Provide the [x, y] coordinate of the cell's center where the given text is located.  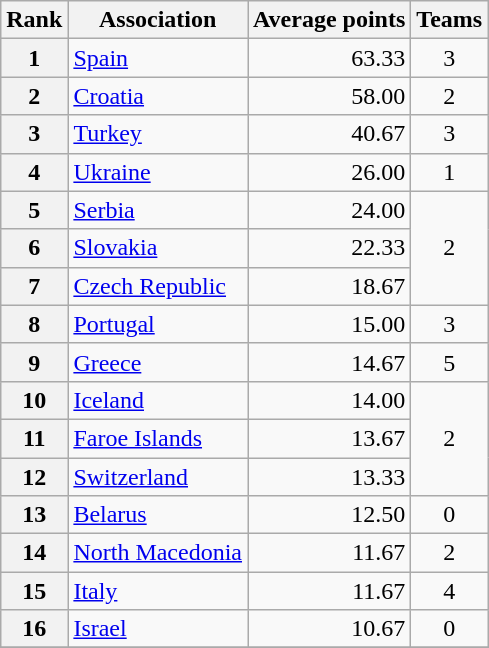
Turkey [158, 134]
Croatia [158, 96]
40.67 [330, 134]
9 [34, 362]
63.33 [330, 58]
Rank [34, 20]
Faroe Islands [158, 438]
13.33 [330, 477]
14.67 [330, 362]
58.00 [330, 96]
16 [34, 629]
7 [34, 286]
North Macedonia [158, 553]
Switzerland [158, 477]
11 [34, 438]
26.00 [330, 172]
Association [158, 20]
Czech Republic [158, 286]
14 [34, 553]
15.00 [330, 324]
Iceland [158, 400]
Portugal [158, 324]
Serbia [158, 210]
14.00 [330, 400]
8 [34, 324]
24.00 [330, 210]
6 [34, 248]
13.67 [330, 438]
Israel [158, 629]
12 [34, 477]
Teams [450, 20]
18.67 [330, 286]
12.50 [330, 515]
Belarus [158, 515]
Ukraine [158, 172]
13 [34, 515]
Average points [330, 20]
Greece [158, 362]
10.67 [330, 629]
Italy [158, 591]
Spain [158, 58]
10 [34, 400]
Slovakia [158, 248]
22.33 [330, 248]
15 [34, 591]
